For the text-containing cell, return its midpoint in [x, y] coordinate format. 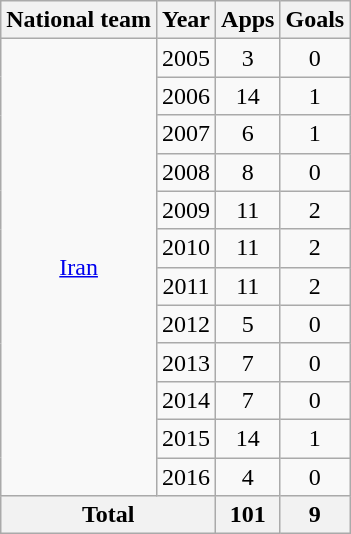
National team [79, 20]
2010 [186, 248]
2006 [186, 96]
101 [248, 515]
Iran [79, 268]
6 [248, 134]
2007 [186, 134]
2012 [186, 324]
Total [108, 515]
5 [248, 324]
2011 [186, 286]
2014 [186, 400]
Apps [248, 20]
Year [186, 20]
2008 [186, 172]
2016 [186, 477]
2013 [186, 362]
2015 [186, 438]
3 [248, 58]
2005 [186, 58]
9 [315, 515]
2009 [186, 210]
Goals [315, 20]
4 [248, 477]
8 [248, 172]
